Determine the [x, y] coordinate at the center of the cell enclosing the given text.  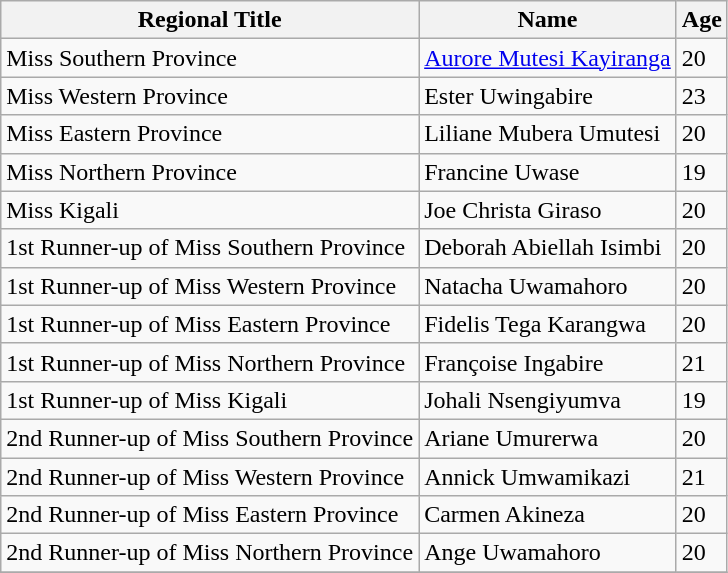
Deborah Abiellah Isimbi [548, 248]
1st Runner-up of Miss Kigali [210, 400]
2nd Runner-up of Miss Western Province [210, 477]
1st Runner-up of Miss Northern Province [210, 362]
2nd Runner-up of Miss Northern Province [210, 553]
Miss Southern Province [210, 58]
2nd Runner-up of Miss Southern Province [210, 438]
23 [702, 96]
Joe Christa Giraso [548, 210]
Name [548, 20]
Johali Nsengiyumva [548, 400]
Carmen Akineza [548, 515]
1st Runner-up of Miss Eastern Province [210, 324]
Natacha Uwamahoro [548, 286]
1st Runner-up of Miss Western Province [210, 286]
Francine Uwase [548, 172]
Miss Western Province [210, 96]
Liliane Mubera Umutesi [548, 134]
Françoise Ingabire [548, 362]
Ariane Umurerwa [548, 438]
1st Runner-up of Miss Southern Province [210, 248]
Ester Uwingabire [548, 96]
Miss Eastern Province [210, 134]
Annick Umwamikazi [548, 477]
Miss Kigali [210, 210]
2nd Runner-up of Miss Eastern Province [210, 515]
Ange Uwamahoro [548, 553]
Age [702, 20]
Fidelis Tega Karangwa [548, 324]
Miss Northern Province [210, 172]
Regional Title [210, 20]
Aurore Mutesi Kayiranga [548, 58]
